For the text-containing cell, return its midpoint in (x, y) coordinate format. 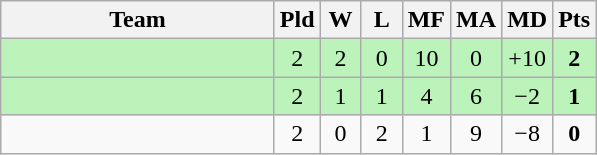
+10 (528, 58)
9 (476, 134)
6 (476, 96)
MA (476, 20)
4 (426, 96)
MD (528, 20)
MF (426, 20)
Team (138, 20)
Pts (574, 20)
10 (426, 58)
Pld (297, 20)
−8 (528, 134)
W (340, 20)
L (382, 20)
−2 (528, 96)
